For the text-containing cell, return its midpoint in [X, Y] coordinate format. 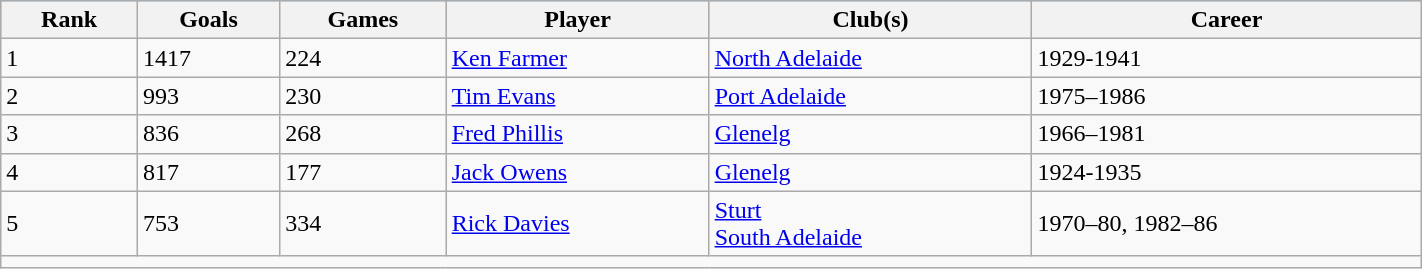
Jack Owens [578, 172]
836 [208, 134]
1 [70, 58]
1924-1935 [1226, 172]
Goals [208, 20]
177 [364, 172]
4 [70, 172]
Fred Phillis [578, 134]
Rick Davies [578, 224]
1417 [208, 58]
1975–1986 [1226, 96]
Career [1226, 20]
1929-1941 [1226, 58]
Port Adelaide [870, 96]
993 [208, 96]
3 [70, 134]
Ken Farmer [578, 58]
Club(s) [870, 20]
224 [364, 58]
2 [70, 96]
268 [364, 134]
753 [208, 224]
Games [364, 20]
Rank [70, 20]
1966–1981 [1226, 134]
817 [208, 172]
SturtSouth Adelaide [870, 224]
230 [364, 96]
1970–80, 1982–86 [1226, 224]
Tim Evans [578, 96]
5 [70, 224]
North Adelaide [870, 58]
334 [364, 224]
Player [578, 20]
